From the cell containing the given text, extract its center point as [X, Y] coordinate. 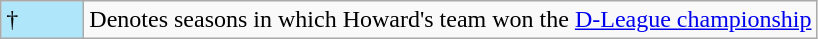
† [42, 20]
Denotes seasons in which Howard's team won the D-League championship [450, 20]
